Extract the [X, Y] coordinate from the center of the cell holding the provided text.  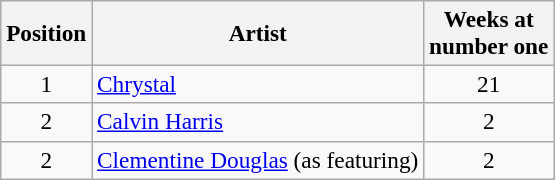
Calvin Harris [258, 122]
Weeks atnumber one [489, 32]
Position [46, 32]
Chrystal [258, 84]
1 [46, 84]
Clementine Douglas (as featuring) [258, 160]
21 [489, 84]
Artist [258, 32]
